Identify which cell holds the provided text, then report its (X, Y) central coordinate. 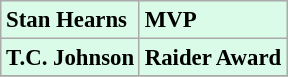
Stan Hearns (70, 20)
T.C. Johnson (70, 58)
Raider Award (212, 58)
MVP (212, 20)
